From the cell containing the given text, extract its center point as [x, y] coordinate. 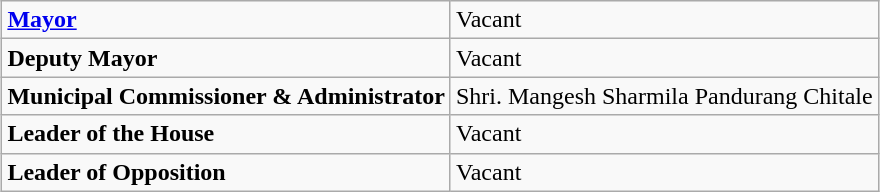
Leader of Opposition [226, 172]
Municipal Commissioner & Administrator [226, 96]
Mayor [226, 20]
Leader of the House [226, 134]
Deputy Mayor [226, 58]
Shri. Mangesh Sharmila Pandurang Chitale [664, 96]
